Capture the cell that displays the provided text and extract its [x, y] central coordinate. 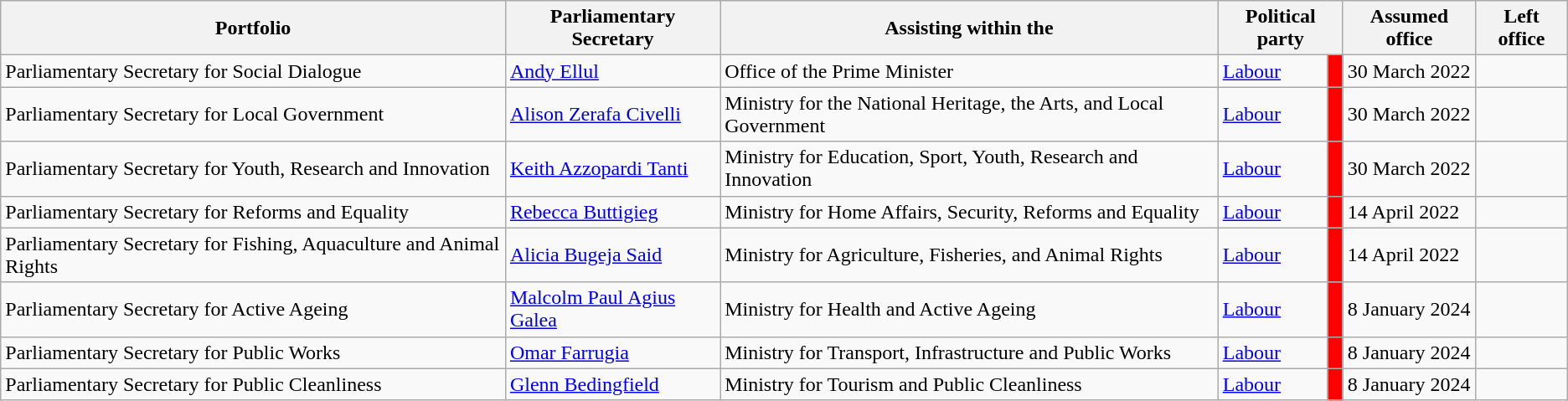
Andy Ellul [612, 71]
Omar Farrugia [612, 352]
Rebecca Buttigieg [612, 212]
Parliamentary Secretary for Youth, Research and Innovation [253, 169]
Parliamentary Secretary for Local Government [253, 114]
Ministry for Home Affairs, Security, Reforms and Equality [970, 212]
Parliamentary Secretary for Reforms and Equality [253, 212]
Glenn Bedingfield [612, 384]
Portfolio [253, 28]
Parliamentary Secretary for Public Cleanliness [253, 384]
Ministry for Transport, Infrastructure and Public Works [970, 352]
Assisting within the [970, 28]
Alicia Bugeja Said [612, 254]
Office of the Prime Minister [970, 71]
Parliamentary Secretary for Fishing, Aquaculture and Animal Rights [253, 254]
Ministry for Health and Active Ageing [970, 310]
Political party [1280, 28]
Assumed office [1409, 28]
Ministry for the National Heritage, the Arts, and Local Government [970, 114]
Parliamentary Secretary [612, 28]
Ministry for Tourism and Public Cleanliness [970, 384]
Alison Zerafa Civelli [612, 114]
Ministry for Agriculture, Fisheries, and Animal Rights [970, 254]
Keith Azzopardi Tanti [612, 169]
Parliamentary Secretary for Active Ageing [253, 310]
Ministry for Education, Sport, Youth, Research and Innovation [970, 169]
Left office [1522, 28]
Parliamentary Secretary for Public Works [253, 352]
Malcolm Paul Agius Galea [612, 310]
Parliamentary Secretary for Social Dialogue [253, 71]
